Provide the (x, y) coordinate of the cell's center where the given text is located.  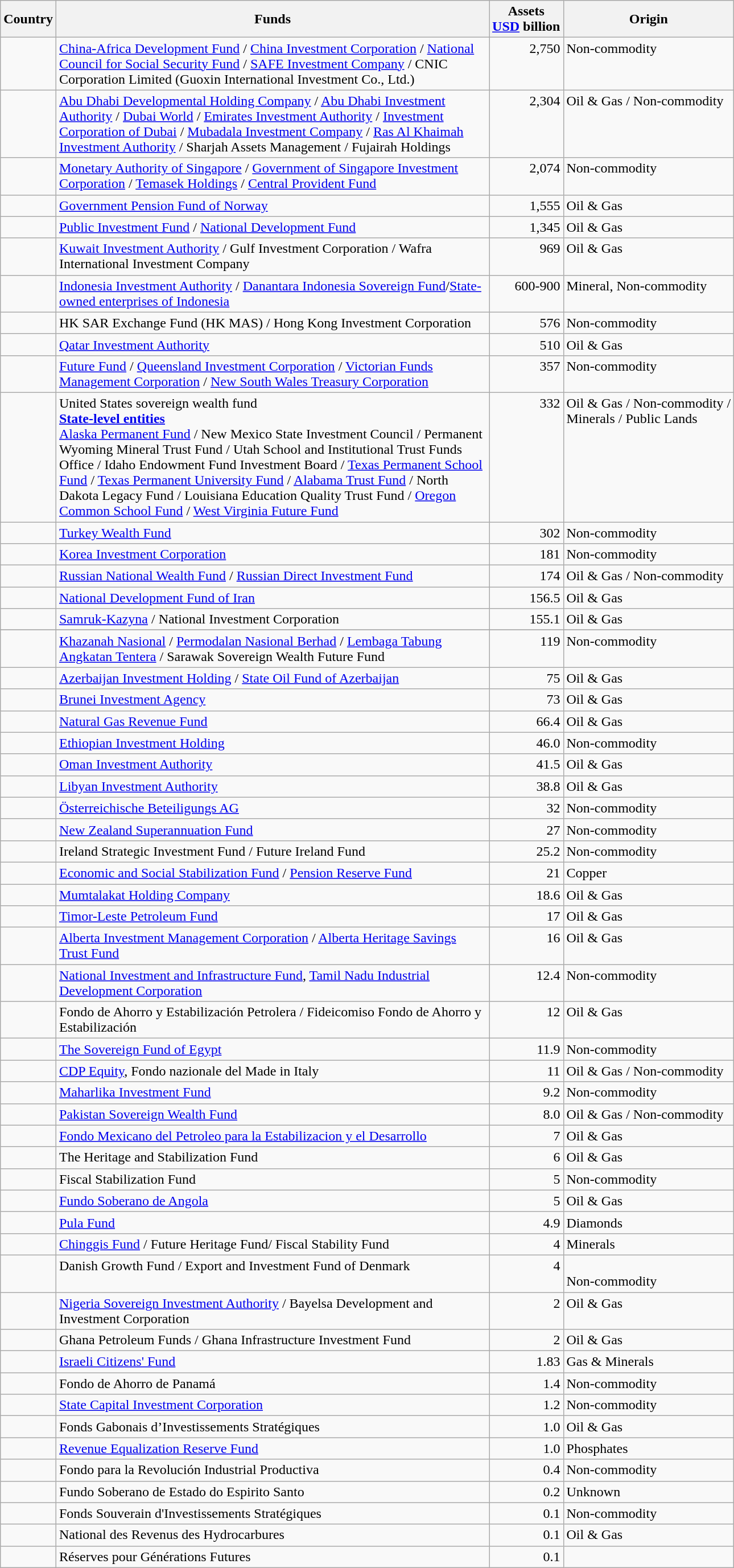
25.2 (526, 851)
National Development Fund of Iran (272, 598)
Russian National Wealth Fund / Russian Direct Investment Fund (272, 576)
State Capital Investment Corporation (272, 1405)
1.2 (526, 1405)
National des Revenus des Hydrocarbures (272, 1535)
66.4 (526, 721)
357 (526, 373)
155.1 (526, 619)
600-900 (526, 294)
Chinggis Fund / Future Heritage Fund/ Fiscal Stability Fund (272, 1244)
Nigeria Sovereign Investment Authority / Bayelsa Development and Investment Corporation (272, 1311)
18.6 (526, 894)
Maharlika Investment Fund (272, 1093)
969 (526, 256)
Mineral, Non-commodity (649, 294)
11 (526, 1071)
Danish Growth Fund / Export and Investment Fund of Denmark (272, 1273)
Fondo Mexicano del Petroleo para la Estabilizacion y el Desarrollo (272, 1136)
181 (526, 555)
17 (526, 917)
Khazanah Nasional / Permodalan Nasional Berhad / Lembaga Tabung Angkatan Tentera / Sarawak Sovereign Wealth Future Fund (272, 649)
Phosphates (649, 1448)
Réserves pour Générations Futures (272, 1557)
Country (28, 19)
The Heritage and Stabilization Fund (272, 1157)
Qatar Investment Authority (272, 344)
46.0 (526, 743)
Korea Investment Corporation (272, 555)
Gas & Minerals (649, 1362)
2,304 (526, 124)
332 (526, 457)
21 (526, 873)
Fiscal Stabilization Fund (272, 1179)
Copper (649, 873)
Timor-Leste Petroleum Fund (272, 917)
119 (526, 649)
Mumtalakat Holding Company (272, 894)
Oil & Gas / Non-commodity /Minerals / Public Lands (649, 457)
Brunei Investment Agency (272, 700)
12.4 (526, 983)
Turkey Wealth Fund (272, 532)
510 (526, 344)
Libyan Investment Authority (272, 786)
Ethiopian Investment Holding (272, 743)
0.4 (526, 1470)
Origin (649, 19)
41.5 (526, 765)
1.83 (526, 1362)
4.9 (526, 1222)
Pakistan Sovereign Wealth Fund (272, 1114)
7 (526, 1136)
Minerals (649, 1244)
CDP Equity, Fondo nazionale del Made in Italy (272, 1071)
Samruk-Kazyna / National Investment Corporation (272, 619)
AssetsUSD billion (526, 19)
Monetary Authority of Singapore / Government of Singapore Investment Corporation / Temasek Holdings / Central Provident Fund (272, 176)
HK SAR Exchange Fund (HK MAS) / Hong Kong Investment Corporation (272, 323)
New Zealand Superannuation Fund (272, 830)
9.2 (526, 1093)
576 (526, 323)
27 (526, 830)
Fonds Gabonais d’Investissements Stratégiques (272, 1427)
Government Pension Fund of Norway (272, 206)
38.8 (526, 786)
Economic and Social Stabilization Fund / Pension Reserve Fund (272, 873)
Fondo para la Revolución Industrial Productiva (272, 1470)
Fonds Souverain d'Investissements Stratégiques (272, 1513)
Public Investment Fund / National Development Fund (272, 227)
Oman Investment Authority (272, 765)
Funds (272, 19)
Österreichische Beteiligungs AG (272, 808)
12 (526, 1020)
6 (526, 1157)
Fondo de Ahorro de Panamá (272, 1384)
174 (526, 576)
Unknown (649, 1492)
Ghana Petroleum Funds / Ghana Infrastructure Investment Fund (272, 1340)
Fundo Soberano de Angola (272, 1201)
73 (526, 700)
156.5 (526, 598)
302 (526, 532)
Ireland Strategic Investment Fund / Future Ireland Fund (272, 851)
Israeli Citizens' Fund (272, 1362)
Revenue Equalization Reserve Fund (272, 1448)
0.2 (526, 1492)
16 (526, 946)
National Investment and Infrastructure Fund, Tamil Nadu Industrial Development Corporation (272, 983)
Indonesia Investment Authority / Danantara Indonesia Sovereign Fund/State-owned enterprises of Indonesia (272, 294)
8.0 (526, 1114)
2,750 (526, 64)
1,345 (526, 227)
75 (526, 678)
1,555 (526, 206)
Kuwait Investment Authority / Gulf Investment Corporation / Wafra International Investment Company (272, 256)
Fondo de Ahorro y Estabilización Petrolera / Fideicomiso Fondo de Ahorro y Estabilización (272, 1020)
32 (526, 808)
Diamonds (649, 1222)
1.4 (526, 1384)
Fundo Soberano de Estado do Espirito Santo (272, 1492)
Future Fund / Queensland Investment Corporation / Victorian Funds Management Corporation / New South Wales Treasury Corporation (272, 373)
Alberta Investment Management Corporation / Alberta Heritage Savings Trust Fund (272, 946)
11.9 (526, 1049)
Pula Fund (272, 1222)
Azerbaijan Investment Holding / State Oil Fund of Azerbaijan (272, 678)
The Sovereign Fund of Egypt (272, 1049)
2,074 (526, 176)
Natural Gas Revenue Fund (272, 721)
